Identify which cell holds the provided text, then report its [X, Y] central coordinate. 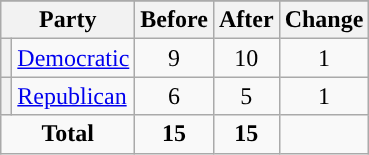
After [246, 20]
9 [174, 58]
Change [324, 20]
Before [174, 20]
10 [246, 58]
Republican [74, 96]
Total [68, 134]
Democratic [74, 58]
Party [68, 20]
5 [246, 96]
6 [174, 96]
